Identify which cell holds the provided text, then report its (X, Y) central coordinate. 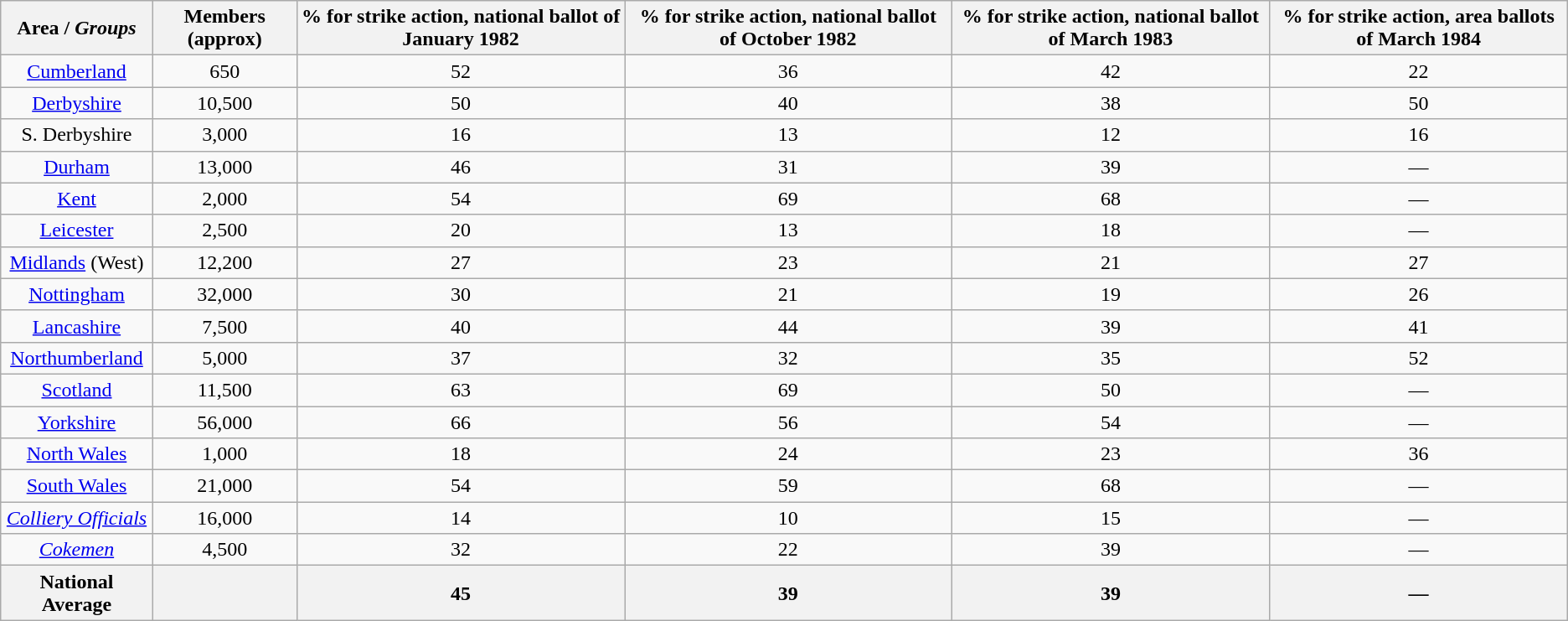
44 (788, 326)
63 (461, 390)
Nottingham (77, 294)
32,000 (224, 294)
30 (461, 294)
Northumberland (77, 358)
% for strike action, national ballot of January 1982 (461, 28)
13,000 (224, 167)
38 (1111, 103)
15 (1111, 518)
19 (1111, 294)
35 (1111, 358)
24 (788, 454)
Leicester (77, 230)
16,000 (224, 518)
12 (1111, 135)
Yorkshire (77, 422)
National Average (77, 593)
Cumberland (77, 71)
56,000 (224, 422)
56 (788, 422)
650 (224, 71)
10,500 (224, 103)
Derbyshire (77, 103)
31 (788, 167)
South Wales (77, 486)
11,500 (224, 390)
45 (461, 593)
5,000 (224, 358)
59 (788, 486)
2,500 (224, 230)
26 (1419, 294)
Midlands (West) (77, 262)
7,500 (224, 326)
3,000 (224, 135)
42 (1111, 71)
21,000 (224, 486)
Scotland (77, 390)
4,500 (224, 550)
1,000 (224, 454)
Cokemen (77, 550)
41 (1419, 326)
Lancashire (77, 326)
14 (461, 518)
% for strike action, national ballot of March 1983 (1111, 28)
20 (461, 230)
10 (788, 518)
46 (461, 167)
Members (approx) (224, 28)
12,200 (224, 262)
Durham (77, 167)
% for strike action, area ballots of March 1984 (1419, 28)
37 (461, 358)
66 (461, 422)
Area / Groups (77, 28)
Colliery Officials (77, 518)
Kent (77, 199)
% for strike action, national ballot of October 1982 (788, 28)
S. Derbyshire (77, 135)
North Wales (77, 454)
2,000 (224, 199)
